From the cell containing the given text, extract its center point as [x, y] coordinate. 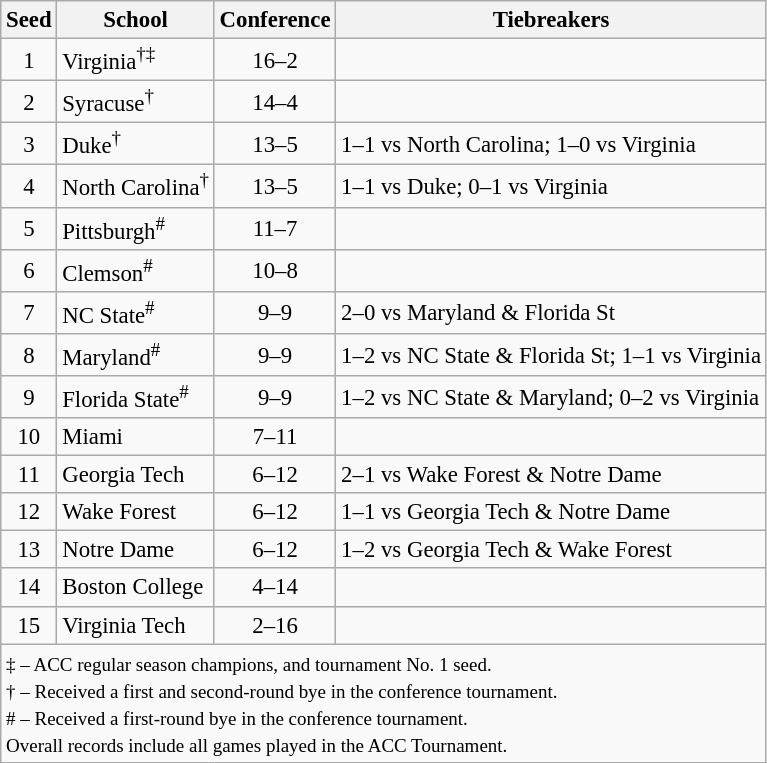
7–11 [275, 437]
1–1 vs Duke; 0–1 vs Virginia [551, 186]
4 [29, 186]
NC State# [136, 313]
Virginia†‡ [136, 60]
Georgia Tech [136, 475]
12 [29, 512]
Florida State# [136, 397]
Duke† [136, 144]
5 [29, 228]
Seed [29, 20]
2–0 vs Maryland & Florida St [551, 313]
9 [29, 397]
14 [29, 588]
1–2 vs NC State & Maryland; 0–2 vs Virginia [551, 397]
2–16 [275, 625]
Wake Forest [136, 512]
Boston College [136, 588]
Notre Dame [136, 550]
7 [29, 313]
6 [29, 270]
2–1 vs Wake Forest & Notre Dame [551, 475]
Pittsburgh# [136, 228]
1–1 vs North Carolina; 1–0 vs Virginia [551, 144]
Maryland# [136, 355]
4–14 [275, 588]
10–8 [275, 270]
Tiebreakers [551, 20]
14–4 [275, 102]
1–2 vs Georgia Tech & Wake Forest [551, 550]
11 [29, 475]
16–2 [275, 60]
School [136, 20]
Miami [136, 437]
Conference [275, 20]
15 [29, 625]
3 [29, 144]
1–1 vs Georgia Tech & Notre Dame [551, 512]
Syracuse† [136, 102]
8 [29, 355]
Clemson# [136, 270]
North Carolina† [136, 186]
11–7 [275, 228]
13 [29, 550]
1 [29, 60]
2 [29, 102]
1–2 vs NC State & Florida St; 1–1 vs Virginia [551, 355]
10 [29, 437]
Virginia Tech [136, 625]
